From the cell containing the given text, extract its center point as (x, y) coordinate. 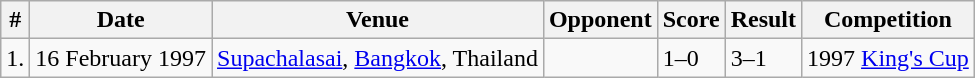
1997 King's Cup (888, 58)
3–1 (763, 58)
Result (763, 20)
Competition (888, 20)
Date (121, 20)
1. (16, 58)
Supachalasai, Bangkok, Thailand (378, 58)
Score (691, 20)
# (16, 20)
Opponent (600, 20)
16 February 1997 (121, 58)
Venue (378, 20)
1–0 (691, 58)
